Find where the given text appears and provide that cell's center as [X, Y] coordinate. 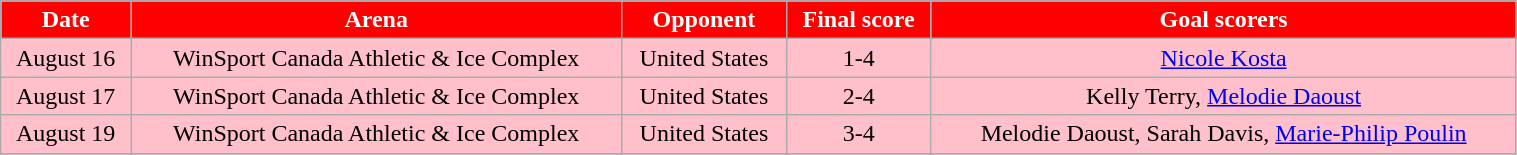
August 19 [66, 134]
Goal scorers [1224, 20]
Melodie Daoust, Sarah Davis, Marie-Philip Poulin [1224, 134]
Kelly Terry, Melodie Daoust [1224, 96]
Arena [376, 20]
Nicole Kosta [1224, 58]
1-4 [858, 58]
Opponent [704, 20]
Date [66, 20]
2-4 [858, 96]
August 17 [66, 96]
3-4 [858, 134]
Final score [858, 20]
August 16 [66, 58]
